Determine the [X, Y] coordinate at the center of the cell enclosing the given text.  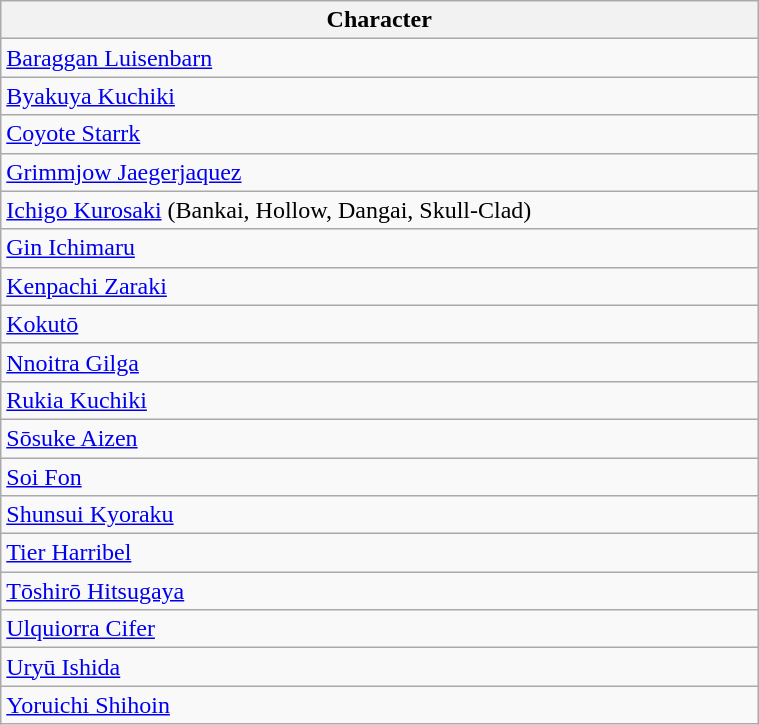
Nnoitra Gilga [380, 362]
Yoruichi Shihoin [380, 705]
Kokutō [380, 324]
Coyote Starrk [380, 134]
Baraggan Luisenbarn [380, 58]
Kenpachi Zaraki [380, 286]
Ulquiorra Cifer [380, 629]
Gin Ichimaru [380, 248]
Shunsui Kyoraku [380, 515]
Sōsuke Aizen [380, 438]
Tier Harribel [380, 553]
Soi Fon [380, 477]
Byakuya Kuchiki [380, 96]
Character [380, 20]
Tōshirō Hitsugaya [380, 591]
Uryū Ishida [380, 667]
Rukia Kuchiki [380, 400]
Grimmjow Jaegerjaquez [380, 172]
Ichigo Kurosaki (Bankai, Hollow, Dangai, Skull-Clad) [380, 210]
